Return [x, y] of the center of cell containing provided text 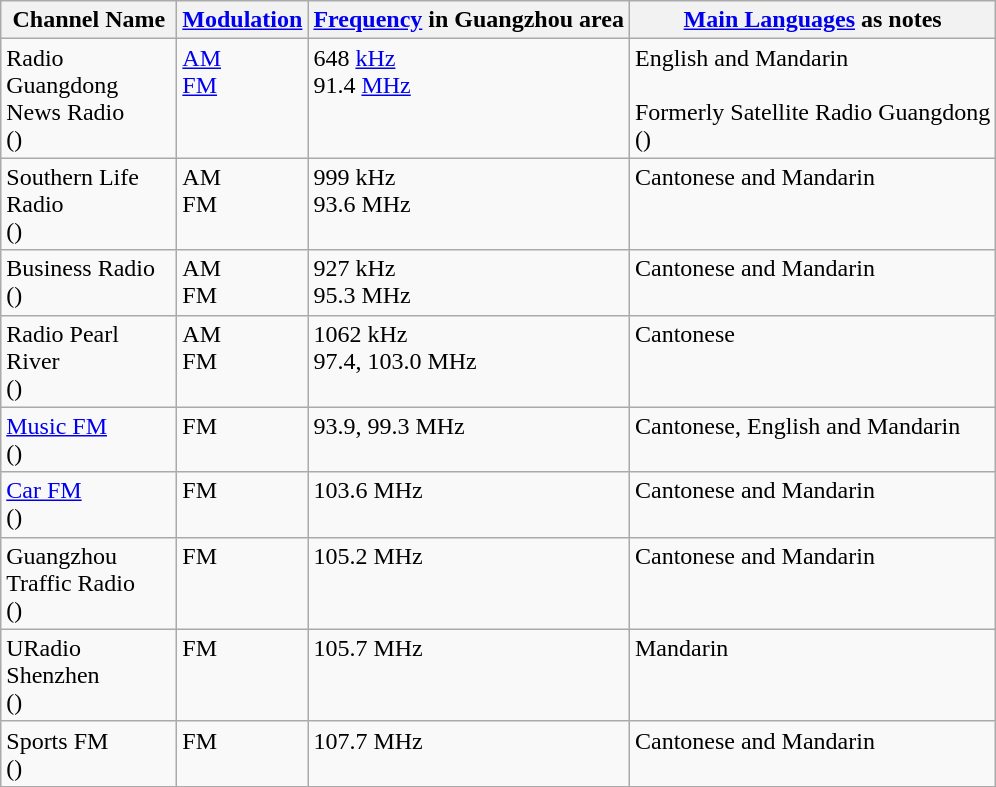
Guangzhou Traffic Radio() [89, 583]
103.6 MHz [469, 504]
Main Languages as notes [812, 20]
Channel Name [89, 20]
927 kHz 95.3 MHz [469, 282]
Frequency in Guangzhou area [469, 20]
107.7 MHz [469, 754]
1062 kHz 97.4, 103.0 MHz [469, 361]
93.9, 99.3 MHz [469, 440]
648 kHz 91.4 MHz [469, 98]
Radio Pearl River() [89, 361]
105.2 MHz [469, 583]
AM FM [242, 282]
999 kHz 93.6 MHz [469, 204]
Music FM() [89, 440]
Southern Life Radio() [89, 204]
Business Radio() [89, 282]
URadio Shenzhen() [89, 675]
Mandarin [812, 675]
Cantonese, English and Mandarin [812, 440]
Modulation [242, 20]
Sports FM() [89, 754]
Car FM() [89, 504]
English and MandarinFormerly Satellite Radio Guangdong() [812, 98]
Radio Guangdong News Radio() [89, 98]
105.7 MHz [469, 675]
Cantonese [812, 361]
